Provide the (X, Y) coordinate of the cell's center where the given text is located.  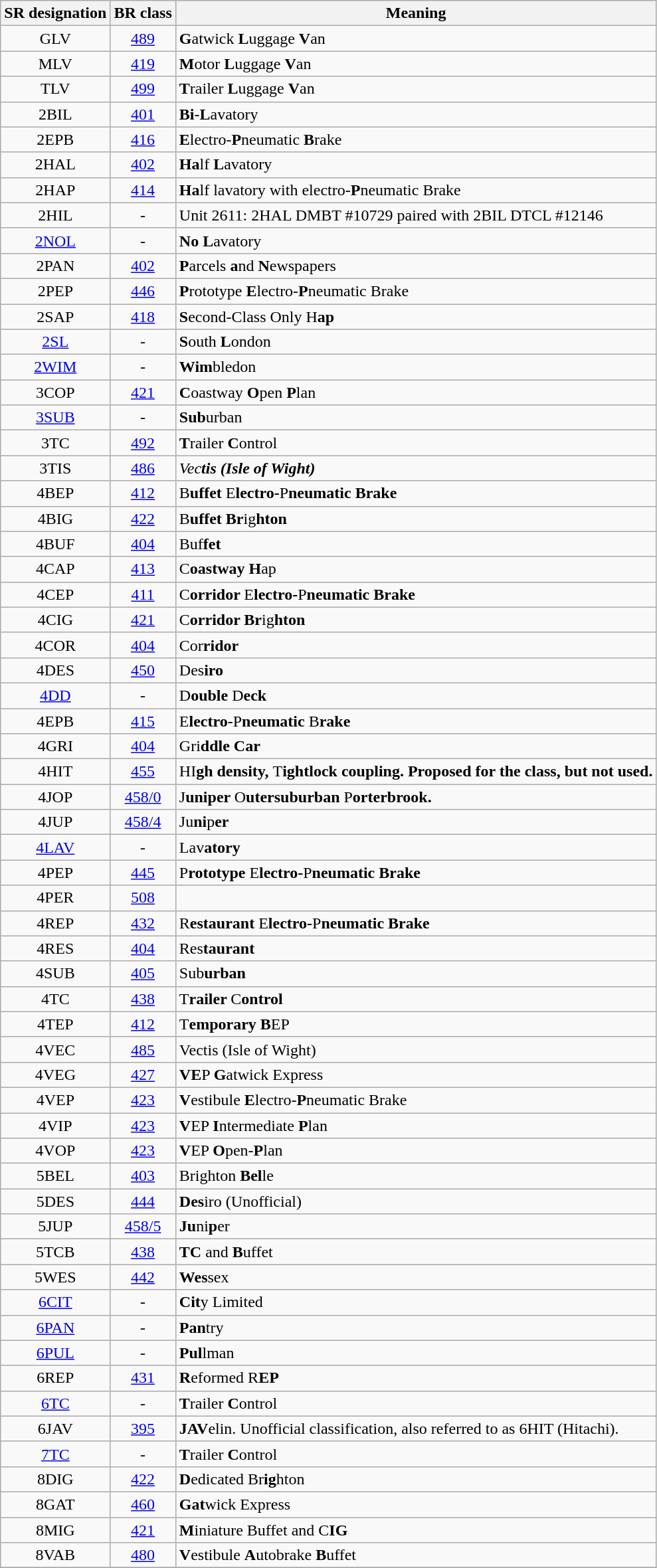
489 (143, 39)
Buffet Brighton (416, 519)
4VIP (56, 1126)
4COR (56, 645)
6JAV (56, 1429)
Half lavatory with electro-Pneumatic Brake (416, 190)
GLV (56, 39)
Coastway Open Plan (416, 392)
4JOP (56, 797)
8GAT (56, 1504)
Miniature Buffet and CIG (416, 1529)
TC and Buffet (416, 1252)
2PAN (56, 266)
415 (143, 721)
6PUL (56, 1353)
Pullman (416, 1353)
Bi-Lavatory (416, 114)
Buffet (416, 544)
Desiro (Unofficial) (416, 1201)
Lavatory (416, 847)
VEP Gatwick Express (416, 1075)
Restaurant Electro-Pneumatic Brake (416, 923)
HIgh density, Tightlock coupling. Proposed for the class, but not used. (416, 772)
Corridor Electro-Pneumatic Brake (416, 594)
Desiro (416, 670)
2WIM (56, 367)
Vestibule Electro-Pneumatic Brake (416, 1100)
432 (143, 923)
Coastway Hap (416, 569)
3SUB (56, 418)
4JUP (56, 822)
4PER (56, 898)
SR designation (56, 13)
4RES (56, 948)
6TC (56, 1403)
431 (143, 1378)
492 (143, 443)
Motor Luggage Van (416, 64)
2BIL (56, 114)
Second-Class Only Hap (416, 317)
VEP Open-Plan (416, 1151)
508 (143, 898)
3TC (56, 443)
4PEP (56, 873)
6PAN (56, 1328)
MLV (56, 64)
499 (143, 89)
5WES (56, 1277)
Juniper Outersuburban Porterbrook. (416, 797)
2NOL (56, 240)
418 (143, 317)
Gatwick Express (416, 1504)
6REP (56, 1378)
458/0 (143, 797)
4CEP (56, 594)
4VEG (56, 1075)
4LAV (56, 847)
City Limited (416, 1302)
Wimbledon (416, 367)
4REP (56, 923)
8MIG (56, 1529)
427 (143, 1075)
2HAP (56, 190)
4GRI (56, 746)
4VEP (56, 1100)
2SL (56, 342)
Meaning (416, 13)
Trailer Luggage Van (416, 89)
2PEP (56, 291)
VEP Intermediate Plan (416, 1126)
8DIG (56, 1479)
4TC (56, 999)
Gatwick Luggage Van (416, 39)
485 (143, 1049)
Restaurant (416, 948)
BR class (143, 13)
5TCB (56, 1252)
Temporary BEP (416, 1024)
7TC (56, 1454)
2EPB (56, 139)
460 (143, 1504)
South London (416, 342)
Griddle Car (416, 746)
TLV (56, 89)
Half Lavatory (416, 165)
3COP (56, 392)
4CAP (56, 569)
6CIT (56, 1302)
Double Deck (416, 695)
416 (143, 139)
401 (143, 114)
Buffet Electro-Pneumatic Brake (416, 493)
5BEL (56, 1176)
4BEP (56, 493)
444 (143, 1201)
Brighton Belle (416, 1176)
Parcels and Newspapers (416, 266)
Unit 2611: 2HAL DMBT #10729 paired with 2BIL DTCL #12146 (416, 215)
446 (143, 291)
4SUB (56, 974)
4BIG (56, 519)
Reformed REP (416, 1378)
Corridor (416, 645)
411 (143, 594)
5JUP (56, 1227)
413 (143, 569)
JAVelin. Unofficial classification, also referred to as 6HIT (Hitachi). (416, 1429)
4VOP (56, 1151)
450 (143, 670)
Wessex (416, 1277)
455 (143, 772)
Pantry (416, 1328)
4EPB (56, 721)
395 (143, 1429)
4DD (56, 695)
4TEP (56, 1024)
2SAP (56, 317)
4VEC (56, 1049)
5DES (56, 1201)
403 (143, 1176)
480 (143, 1555)
458/4 (143, 822)
442 (143, 1277)
445 (143, 873)
419 (143, 64)
8VAB (56, 1555)
Dedicated Brighton (416, 1479)
No Lavatory (416, 240)
2HIL (56, 215)
458/5 (143, 1227)
4BUF (56, 544)
405 (143, 974)
Vestibule Autobrake Buffet (416, 1555)
4HIT (56, 772)
3TIS (56, 468)
4DES (56, 670)
414 (143, 190)
4CIG (56, 620)
486 (143, 468)
Corridor Brighton (416, 620)
2HAL (56, 165)
